Detect which cell encompasses the target text, then output its [X, Y] center coordinate. 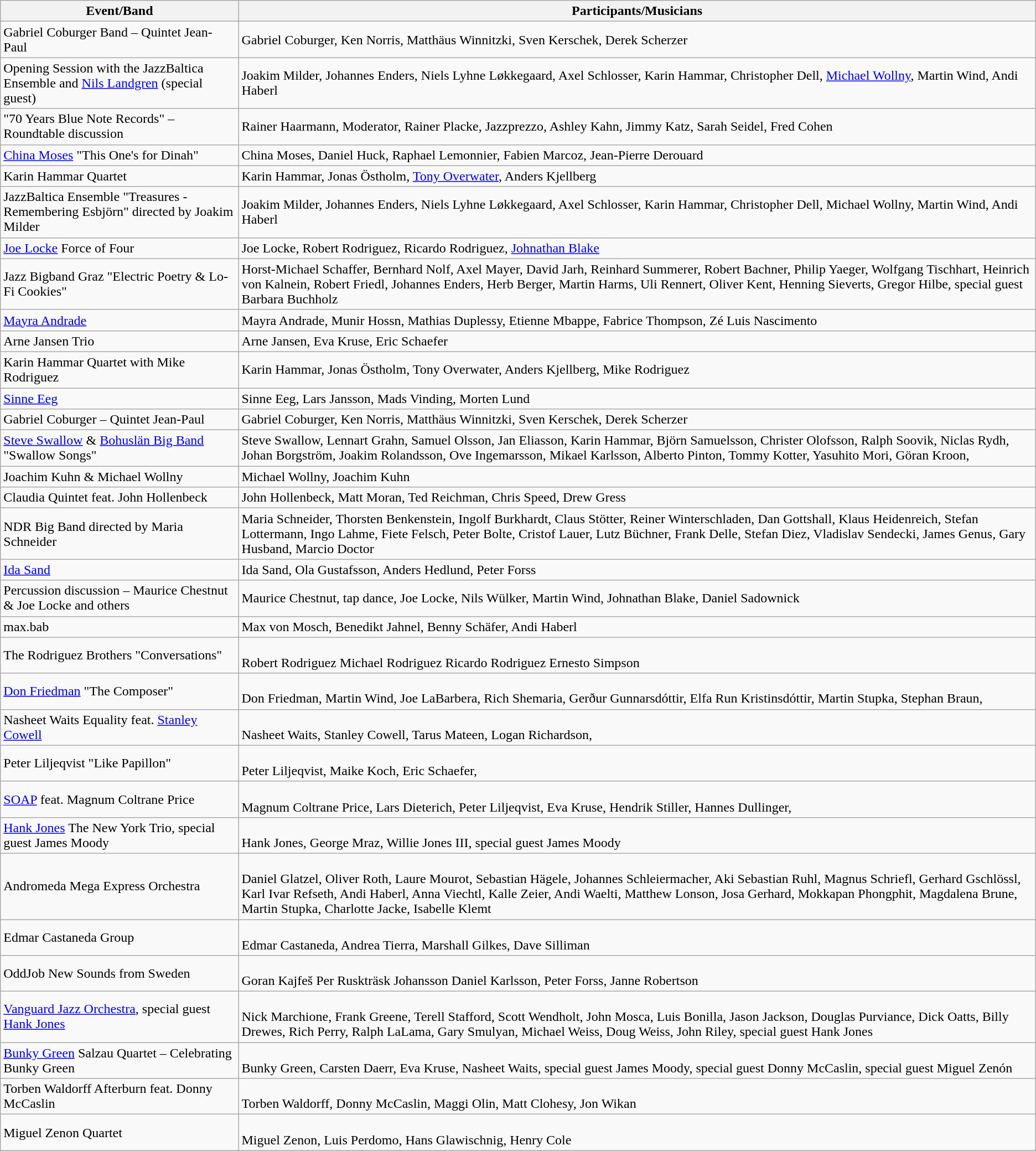
Miguel Zenon, Luis Perdomo, Hans Glawischnig, Henry Cole [637, 1133]
Edmar Castaneda Group [120, 937]
Opening Session with the JazzBaltica Ensemble and Nils Landgren (special guest) [120, 83]
JazzBaltica Ensemble "Treasures - Remembering Esbjörn" directed by Joakim Milder [120, 212]
Karin Hammar Quartet with Mike Rodriguez [120, 370]
Robert Rodriguez Michael Rodriguez Ricardo Rodriguez Ernesto Simpson [637, 655]
Torben Waldorff, Donny McCaslin, Maggi Olin, Matt Clohesy, Jon Wikan [637, 1096]
Goran Kajfeš Per Ruskträsk Johansson Daniel Karlsson, Peter Forss, Janne Robertson [637, 973]
Joachim Kuhn & Michael Wollny [120, 477]
Peter Liljeqvist, Maike Koch, Eric Schaefer, [637, 763]
Rainer Haarmann, Moderator, Rainer Placke, Jazzprezzo, Ashley Kahn, Jimmy Katz, Sarah Seidel, Fred Cohen [637, 126]
Arne Jansen Trio [120, 341]
Mayra Andrade [120, 320]
Torben Waldorff Afterburn feat. Donny McCaslin [120, 1096]
Don Friedman "The Composer" [120, 691]
Bunky Green Salzau Quartet – Celebrating Bunky Green [120, 1061]
Magnum Coltrane Price, Lars Dieterich, Peter Liljeqvist, Eva Kruse, Hendrik Stiller, Hannes Dullinger, [637, 799]
"70 Years Blue Note Records" – Roundtable discussion [120, 126]
Maurice Chestnut, tap dance, Joe Locke, Nils Wülker, Martin Wind, Johnathan Blake, Daniel Sadownick [637, 598]
Bunky Green, Carsten Daerr, Eva Kruse, Nasheet Waits, special guest James Moody, special guest Donny McCaslin, special guest Miguel Zenón [637, 1061]
John Hollenbeck, Matt Moran, Ted Reichman, Chris Speed, Drew Gress [637, 498]
Max von Mosch, Benedikt Jahnel, Benny Schäfer, Andi Haberl [637, 627]
Steve Swallow & Bohuslän Big Band "Swallow Songs" [120, 448]
Gabriel Coburger – Quintet Jean-Paul [120, 420]
Karin Hammar Quartet [120, 176]
NDR Big Band directed by Maria Schneider [120, 534]
Sinne Eeg, Lars Jansson, Mads Vinding, Morten Lund [637, 398]
SOAP feat. Magnum Coltrane Price [120, 799]
Edmar Castaneda, Andrea Tierra, Marshall Gilkes, Dave Silliman [637, 937]
Mayra Andrade, Munir Hossn, Mathias Duplessy, Etienne Mbappe, Fabrice Thompson, Zé Luis Nascimento [637, 320]
The Rodriguez Brothers "Conversations" [120, 655]
Nasheet Waits Equality feat. Stanley Cowell [120, 727]
Arne Jansen, Eva Kruse, Eric Schaefer [637, 341]
Andromeda Mega Express Orchestra [120, 886]
OddJob New Sounds from Sweden [120, 973]
Ida Sand [120, 570]
Sinne Eeg [120, 398]
Percussion discussion – Maurice Chestnut & Joe Locke and others [120, 598]
Hank Jones The New York Trio, special guest James Moody [120, 835]
Participants/Musicians [637, 11]
Claudia Quintet feat. John Hollenbeck [120, 498]
China Moses "This One's for Dinah" [120, 155]
Hank Jones, George Mraz, Willie Jones III, special guest James Moody [637, 835]
Karin Hammar, Jonas Östholm, Tony Overwater, Anders Kjellberg [637, 176]
Michael Wollny, Joachim Kuhn [637, 477]
Karin Hammar, Jonas Östholm, Tony Overwater, Anders Kjellberg, Mike Rodriguez [637, 370]
Ida Sand, Ola Gustafsson, Anders Hedlund, Peter Forss [637, 570]
Gabriel Coburger Band – Quintet Jean-Paul [120, 40]
Don Friedman, Martin Wind, Joe LaBarbera, Rich Shemaria, Gerður Gunnarsdóttir, Elfa Run Kristinsdóttir, Martin Stupka, Stephan Braun, [637, 691]
max.bab [120, 627]
Joe Locke, Robert Rodriguez, Ricardo Rodriguez, Johnathan Blake [637, 248]
Event/Band [120, 11]
Nasheet Waits, Stanley Cowell, Tarus Mateen, Logan Richardson, [637, 727]
China Moses, Daniel Huck, Raphael Lemonnier, Fabien Marcoz, Jean-Pierre Derouard [637, 155]
Joe Locke Force of Four [120, 248]
Jazz Bigband Graz "Electric Poetry & Lo-Fi Cookies" [120, 284]
Vanguard Jazz Orchestra, special guest Hank Jones [120, 1017]
Peter Liljeqvist "Like Papillon" [120, 763]
Miguel Zenon Quartet [120, 1133]
